Output the (x, y) coordinate of the center of the cell containing the given text.  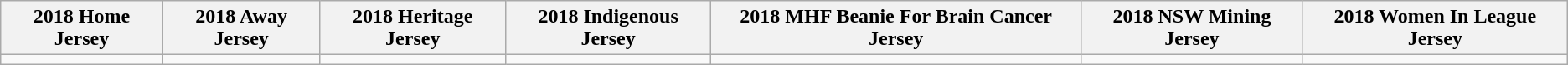
2018 NSW Mining Jersey (1193, 28)
2018 Away Jersey (241, 28)
2018 MHF Beanie For Brain Cancer Jersey (896, 28)
2018 Indigenous Jersey (608, 28)
2018 Women In League Jersey (1435, 28)
2018 Heritage Jersey (412, 28)
2018 Home Jersey (82, 28)
